Find where the given text appears and provide that cell's center as [X, Y] coordinate. 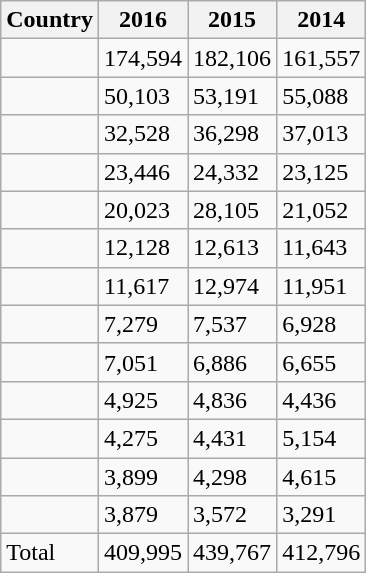
12,974 [232, 286]
Total [50, 553]
2015 [232, 20]
161,557 [322, 58]
53,191 [232, 96]
174,594 [142, 58]
32,528 [142, 134]
7,051 [142, 362]
6,886 [232, 362]
6,655 [322, 362]
6,928 [322, 324]
37,013 [322, 134]
12,613 [232, 248]
2016 [142, 20]
23,446 [142, 172]
7,279 [142, 324]
Country [50, 20]
4,615 [322, 477]
4,836 [232, 400]
24,332 [232, 172]
4,431 [232, 438]
412,796 [322, 553]
4,436 [322, 400]
20,023 [142, 210]
28,105 [232, 210]
11,617 [142, 286]
11,643 [322, 248]
5,154 [322, 438]
4,298 [232, 477]
36,298 [232, 134]
23,125 [322, 172]
3,291 [322, 515]
21,052 [322, 210]
4,925 [142, 400]
2014 [322, 20]
11,951 [322, 286]
3,572 [232, 515]
3,879 [142, 515]
7,537 [232, 324]
409,995 [142, 553]
182,106 [232, 58]
4,275 [142, 438]
439,767 [232, 553]
12,128 [142, 248]
55,088 [322, 96]
50,103 [142, 96]
3,899 [142, 477]
